Identify which cell holds the provided text, then report its (x, y) central coordinate. 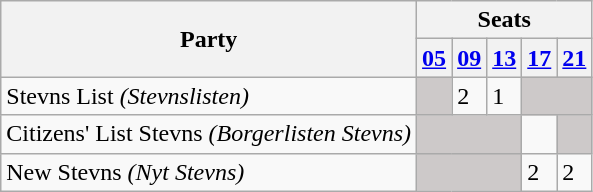
17 (540, 58)
New Stevns (Nyt Stevns) (209, 172)
05 (434, 58)
21 (574, 58)
Citizens' List Stevns (Borgerlisten Stevns) (209, 134)
1 (504, 96)
Party (209, 39)
Seats (504, 20)
09 (470, 58)
13 (504, 58)
Stevns List (Stevnslisten) (209, 96)
